Extract the (X, Y) coordinate from the center of the cell holding the provided text.  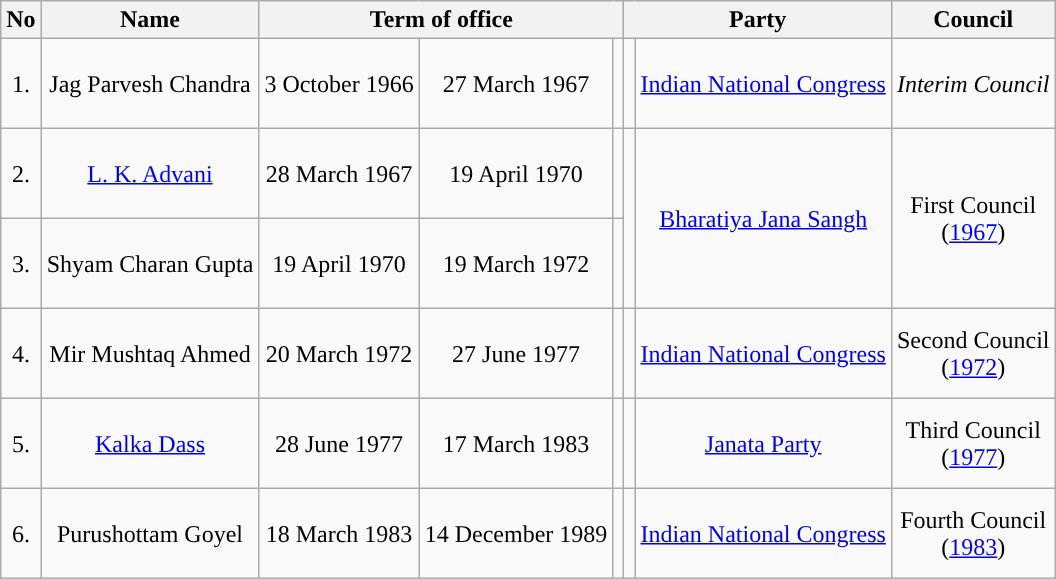
19 March 1972 (516, 264)
3. (21, 264)
18 March 1983 (339, 534)
28 June 1977 (339, 444)
2. (21, 174)
Fourth Council (1983) (973, 534)
Council (973, 20)
Shyam Charan Gupta (150, 264)
First Council (1967) (973, 219)
20 March 1972 (339, 354)
Third Council (1977) (973, 444)
6. (21, 534)
17 March 1983 (516, 444)
Kalka Dass (150, 444)
Mir Mushtaq Ahmed (150, 354)
28 March 1967 (339, 174)
4. (21, 354)
Purushottam Goyel (150, 534)
1. (21, 84)
L. K. Advani (150, 174)
3 October 1966 (339, 84)
No (21, 20)
5. (21, 444)
Bharatiya Jana Sangh (763, 219)
Jag Parvesh Chandra (150, 84)
Interim Council (973, 84)
27 March 1967 (516, 84)
Second Council (1972) (973, 354)
Term of office (442, 20)
Name (150, 20)
14 December 1989 (516, 534)
Janata Party (763, 444)
Party (758, 20)
27 June 1977 (516, 354)
